Return [x, y] of the center of cell containing provided text 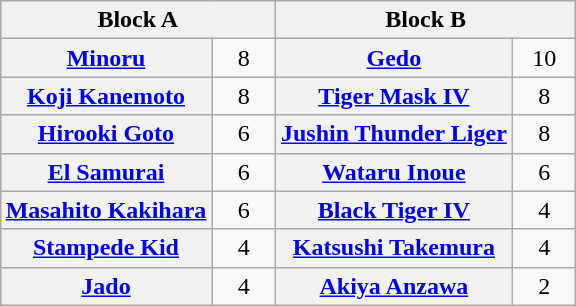
Masahito Kakihara [106, 210]
Minoru [106, 58]
10 [544, 58]
El Samurai [106, 172]
Wataru Inoue [394, 172]
Akiya Anzawa [394, 286]
Block A [138, 20]
Jado [106, 286]
2 [544, 286]
Gedo [394, 58]
Hirooki Goto [106, 134]
Block B [425, 20]
Tiger Mask IV [394, 96]
Katsushi Takemura [394, 248]
Jushin Thunder Liger [394, 134]
Stampede Kid [106, 248]
Koji Kanemoto [106, 96]
Black Tiger IV [394, 210]
